Return [X, Y] of the center of cell containing provided text 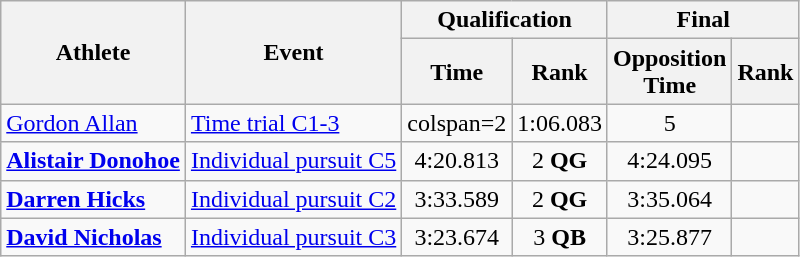
Individual pursuit C5 [293, 161]
colspan=2 [457, 123]
5 [669, 123]
Athlete [94, 52]
David Nicholas [94, 237]
Individual pursuit C3 [293, 237]
Event [293, 52]
OppositionTime [669, 72]
1:06.083 [560, 123]
3:25.877 [669, 237]
3:35.064 [669, 199]
Time trial C1-3 [293, 123]
Qualification [505, 20]
4:24.095 [669, 161]
Darren Hicks [94, 199]
Individual pursuit C2 [293, 199]
3:33.589 [457, 199]
Alistair Donohoe [94, 161]
4:20.813 [457, 161]
Gordon Allan [94, 123]
3 QB [560, 237]
3:23.674 [457, 237]
Time [457, 72]
Final [703, 20]
